Determine the [X, Y] coordinate at the center of the cell enclosing the given text.  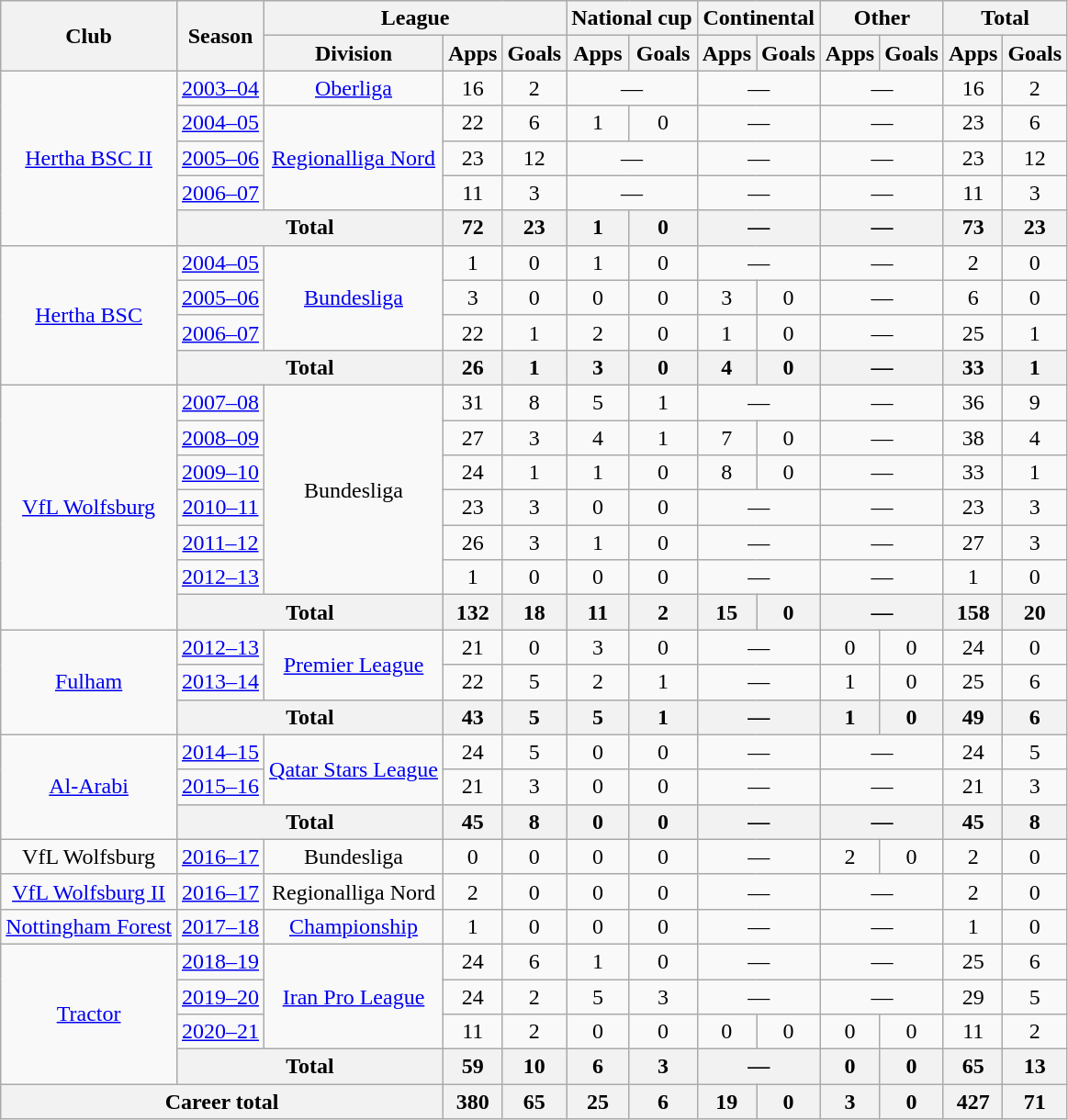
20 [1035, 612]
43 [473, 717]
2007–08 [220, 402]
Iran Pro League [354, 996]
Career total [222, 1102]
Tractor [89, 1014]
2003–04 [220, 88]
72 [473, 228]
2019–20 [220, 996]
73 [972, 228]
15 [726, 612]
31 [473, 402]
9 [1035, 402]
19 [726, 1102]
VfL Wolfsburg II [89, 891]
Hertha BSC [89, 315]
59 [473, 1067]
National cup [632, 18]
2018–19 [220, 961]
2013–14 [220, 682]
Al-Arabi [89, 787]
29 [972, 996]
427 [972, 1102]
Qatar Stars League [354, 769]
49 [972, 717]
158 [972, 612]
13 [1035, 1067]
36 [972, 402]
Championship [354, 926]
Continental [759, 18]
2010–11 [220, 508]
38 [972, 438]
Hertha BSC II [89, 158]
380 [473, 1102]
Season [220, 36]
Club [89, 36]
Other [882, 18]
Premier League [354, 665]
League [415, 18]
10 [534, 1067]
7 [726, 438]
132 [473, 612]
2008–09 [220, 438]
2009–10 [220, 473]
2017–18 [220, 926]
Division [354, 53]
Nottingham Forest [89, 926]
Oberliga [354, 88]
2011–12 [220, 543]
Fulham [89, 682]
2015–16 [220, 787]
2014–15 [220, 752]
71 [1035, 1102]
2020–21 [220, 1032]
18 [534, 612]
